Find where the given text appears and provide that cell's center as (X, Y) coordinate. 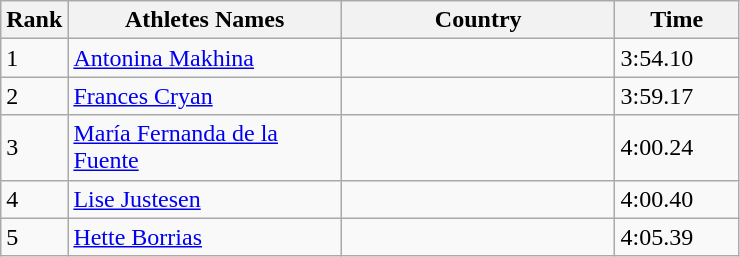
Frances Cryan (205, 96)
3:54.10 (677, 58)
Hette Borrias (205, 237)
4 (34, 199)
3 (34, 148)
Antonina Makhina (205, 58)
4:00.40 (677, 199)
5 (34, 237)
2 (34, 96)
María Fernanda de la Fuente (205, 148)
Country (478, 20)
4:05.39 (677, 237)
Time (677, 20)
Rank (34, 20)
3:59.17 (677, 96)
Athletes Names (205, 20)
1 (34, 58)
Lise Justesen (205, 199)
4:00.24 (677, 148)
